Scan for the cell matching the given text and deliver its (x, y) coordinate at center. 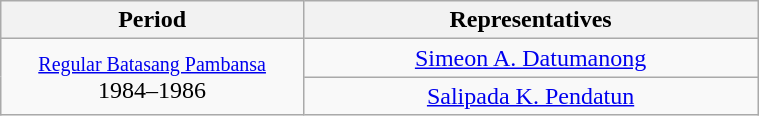
Simeon A. Datumanong (530, 58)
Period (152, 20)
Salipada K. Pendatun (530, 96)
Regular Batasang Pambansa1984–1986 (152, 77)
Representatives (530, 20)
